Scan for the cell matching the given text and deliver its [x, y] coordinate at center. 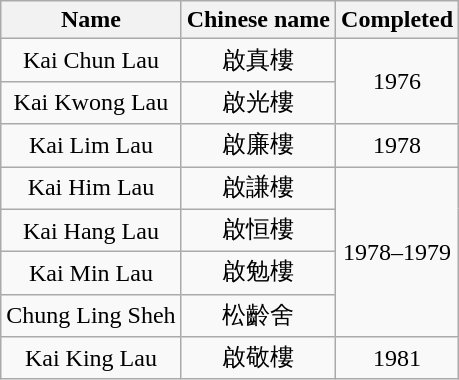
Kai Hang Lau [91, 230]
Kai Lim Lau [91, 146]
1978 [398, 146]
啟勉樓 [258, 274]
Chinese name [258, 20]
1976 [398, 82]
1978–1979 [398, 251]
Kai Chun Lau [91, 60]
松齡舍 [258, 316]
啟敬樓 [258, 358]
Kai Min Lau [91, 274]
Kai Kwong Lau [91, 102]
Name [91, 20]
啟謙樓 [258, 188]
1981 [398, 358]
啟光樓 [258, 102]
啟廉樓 [258, 146]
Kai Him Lau [91, 188]
Completed [398, 20]
Kai King Lau [91, 358]
啟真樓 [258, 60]
啟恒樓 [258, 230]
Chung Ling Sheh [91, 316]
